Determine the (X, Y) coordinate at the center of the cell enclosing the given text.  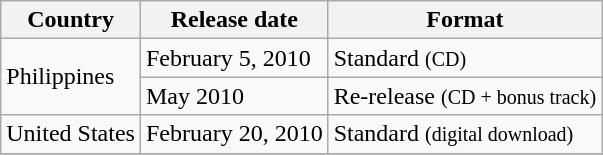
May 2010 (234, 96)
February 20, 2010 (234, 134)
Release date (234, 20)
Standard (CD) (464, 58)
Re-release (CD + bonus track) (464, 96)
February 5, 2010 (234, 58)
Format (464, 20)
Philippines (71, 77)
Standard (digital download) (464, 134)
United States (71, 134)
Country (71, 20)
